Find where the given text appears and provide that cell's center as (x, y) coordinate. 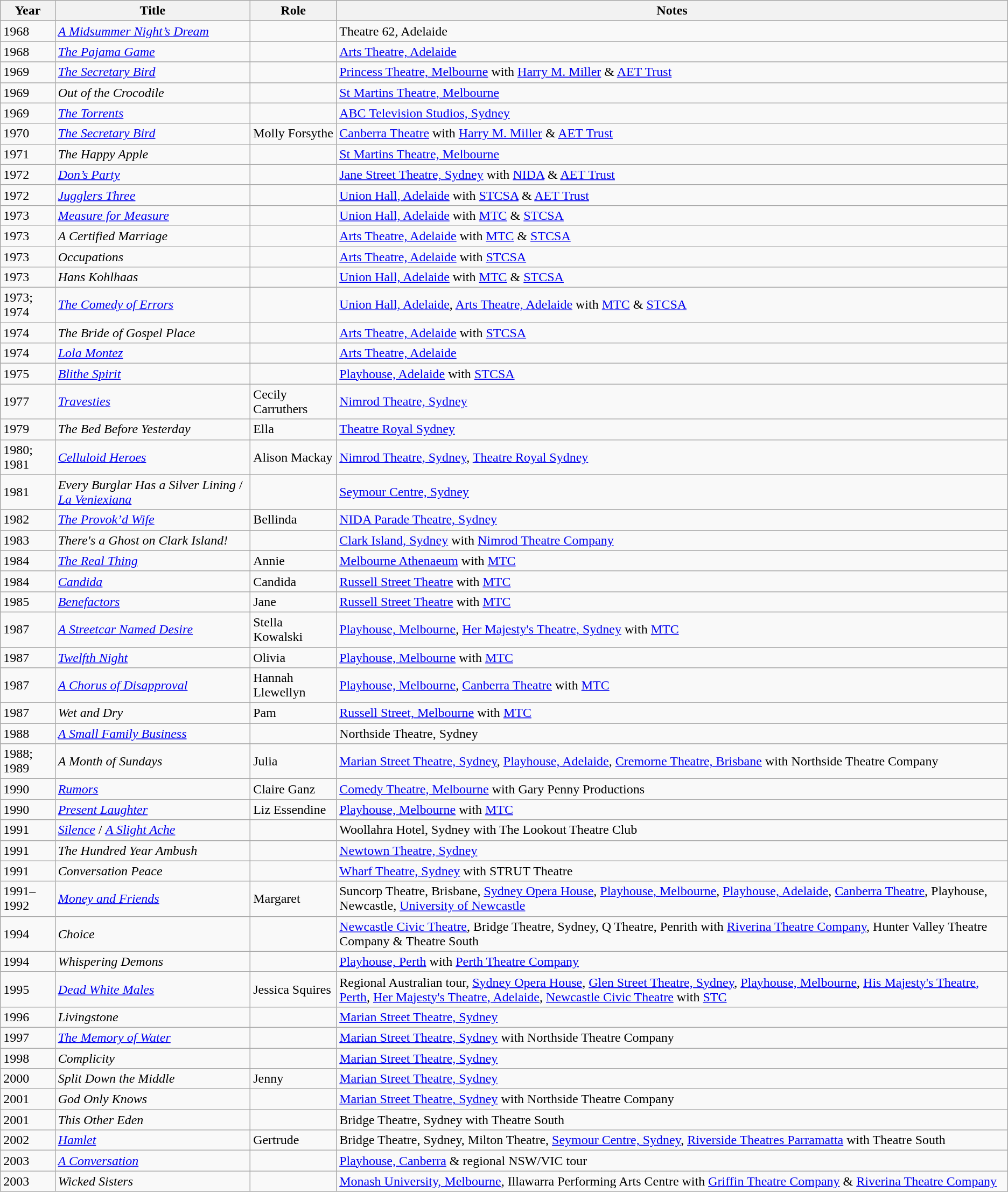
Margaret (293, 898)
Canberra Theatre with Harry M. Miller & AET Trust (672, 134)
1982 (28, 520)
Union Hall, Adelaide with STCSA & AET Trust (672, 195)
Annie (293, 561)
Silence / A Slight Ache (152, 830)
Present Laughter (152, 810)
The Hundred Year Ambush (152, 851)
Out of the Crocodile (152, 93)
A Midsummer Night’s Dream (152, 31)
A Small Family Business (152, 734)
Theatre 62, Adelaide (672, 31)
Pam (293, 713)
Livingstone (152, 1017)
Jane (293, 602)
Twelfth Night (152, 658)
Every Burglar Has a Silver Lining / La Veniexiana (152, 492)
Complicity (152, 1058)
Ella (293, 429)
Gertrude (293, 1140)
ABC Television Studios, Sydney (672, 113)
1985 (28, 602)
1979 (28, 429)
The Pajama Game (152, 52)
Seymour Centre, Sydney (672, 492)
Playhouse, Adelaide with STCSA (672, 374)
Hannah Llewellyn (293, 685)
A Chorus of Disapproval (152, 685)
Conversation Peace (152, 871)
Notes (672, 11)
A Month of Sundays (152, 762)
NIDA Parade Theatre, Sydney (672, 520)
Clark Island, Sydney with Nimrod Theatre Company (672, 540)
Claire Ganz (293, 789)
Benefactors (152, 602)
Money and Friends (152, 898)
Stella Kowalski (293, 629)
Occupations (152, 257)
Don’s Party (152, 175)
Playhouse, Canberra & regional NSW/VIC tour (672, 1161)
Wicked Sisters (152, 1181)
The Happy Apple (152, 154)
Newcastle Civic Theatre, Bridge Theatre, Sydney, Q Theatre, Penrith with Riverina Theatre Company, Hunter Valley Theatre Company & Theatre South (672, 934)
Jane Street Theatre, Sydney with NIDA & AET Trust (672, 175)
Arts Theatre, Adelaide with MTC & STCSA (672, 236)
A Certified Marriage (152, 236)
1998 (28, 1058)
The Memory of Water (152, 1037)
Woollahra Hotel, Sydney with The Lookout Theatre Club (672, 830)
Hamlet (152, 1140)
There's a Ghost on Clark Island! (152, 540)
Playhouse, Perth with Perth Theatre Company (672, 961)
Bridge Theatre, Sydney, Milton Theatre, Seymour Centre, Sydney, Riverside Theatres Parramatta with Theatre South (672, 1140)
Wet and Dry (152, 713)
Liz Essendine (293, 810)
1980; 1981 (28, 457)
Nimrod Theatre, Sydney, Theatre Royal Sydney (672, 457)
Role (293, 11)
Measure for Measure (152, 215)
1991–1992 (28, 898)
A Streetcar Named Desire (152, 629)
Lola Montez (152, 353)
1975 (28, 374)
Travesties (152, 402)
Molly Forsythe (293, 134)
Title (152, 11)
Wharf Theatre, Sydney with STRUT Theatre (672, 871)
1995 (28, 989)
Union Hall, Adelaide, Arts Theatre, Adelaide with MTC & STCSA (672, 305)
Northside Theatre, Sydney (672, 734)
The Torrents (152, 113)
Bellinda (293, 520)
The Real Thing (152, 561)
Dead White Males (152, 989)
Theatre Royal Sydney (672, 429)
Newtown Theatre, Sydney (672, 851)
Comedy Theatre, Melbourne with Gary Penny Productions (672, 789)
Marian Street Theatre, Sydney, Playhouse, Adelaide, Cremorne Theatre, Brisbane with Northside Theatre Company (672, 762)
Choice (152, 934)
The Comedy of Errors (152, 305)
1996 (28, 1017)
This Other Eden (152, 1120)
A Conversation (152, 1161)
Hans Kohlhaas (152, 277)
Whispering Demons (152, 961)
Blithe Spirit (152, 374)
1977 (28, 402)
1971 (28, 154)
Jenny (293, 1079)
2002 (28, 1140)
2000 (28, 1079)
Russell Street, Melbourne with MTC (672, 713)
Cecily Carruthers (293, 402)
1983 (28, 540)
God Only Knows (152, 1099)
1988 (28, 734)
Year (28, 11)
Celluloid Heroes (152, 457)
1973; 1974 (28, 305)
Playhouse, Melbourne, Canberra Theatre with MTC (672, 685)
Split Down the Middle (152, 1079)
1981 (28, 492)
Alison Mackay (293, 457)
1988; 1989 (28, 762)
Jessica Squires (293, 989)
Jugglers Three (152, 195)
1970 (28, 134)
The Bed Before Yesterday (152, 429)
Princess Theatre, Melbourne with Harry M. Miller & AET Trust (672, 72)
Melbourne Athenaeum with MTC (672, 561)
The Provok’d Wife (152, 520)
Monash University, Melbourne, Illawarra Performing Arts Centre with Griffin Theatre Company & Riverina Theatre Company (672, 1181)
Bridge Theatre, Sydney with Theatre South (672, 1120)
1997 (28, 1037)
Rumors (152, 789)
Nimrod Theatre, Sydney (672, 402)
Olivia (293, 658)
The Bride of Gospel Place (152, 333)
Julia (293, 762)
Playhouse, Melbourne, Her Majesty's Theatre, Sydney with MTC (672, 629)
